Find where the given text appears and provide that cell's center as (X, Y) coordinate. 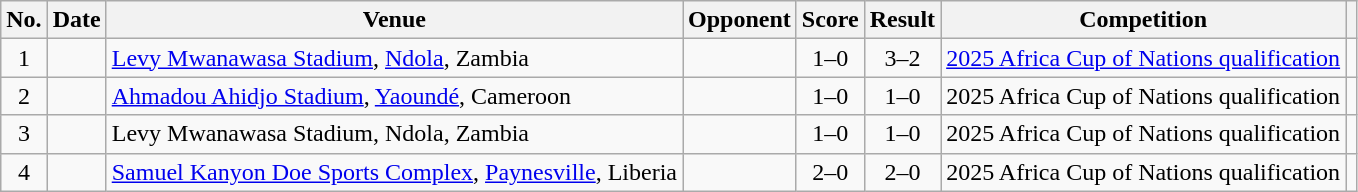
Date (76, 20)
Opponent (740, 20)
3 (24, 134)
Samuel Kanyon Doe Sports Complex, Paynesville, Liberia (394, 172)
Competition (1144, 20)
4 (24, 172)
Ahmadou Ahidjo Stadium, Yaoundé, Cameroon (394, 96)
Result (902, 20)
Score (830, 20)
2 (24, 96)
1 (24, 58)
3–2 (902, 58)
No. (24, 20)
Venue (394, 20)
